Provide the [x, y] coordinate of the cell's center where the given text is located.  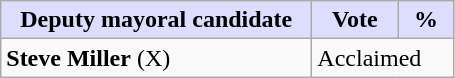
% [426, 20]
Acclaimed [383, 58]
Steve Miller (X) [156, 58]
Vote [355, 20]
Deputy mayoral candidate [156, 20]
